Determine the (x, y) coordinate at the center of the cell enclosing the given text.  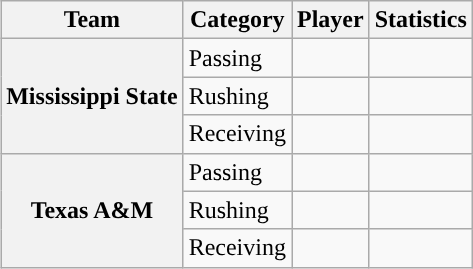
Texas A&M (92, 210)
Player (331, 20)
Team (92, 20)
Statistics (420, 20)
Mississippi State (92, 96)
Category (237, 20)
